Extract the [x, y] coordinate from the center of the cell holding the provided text.  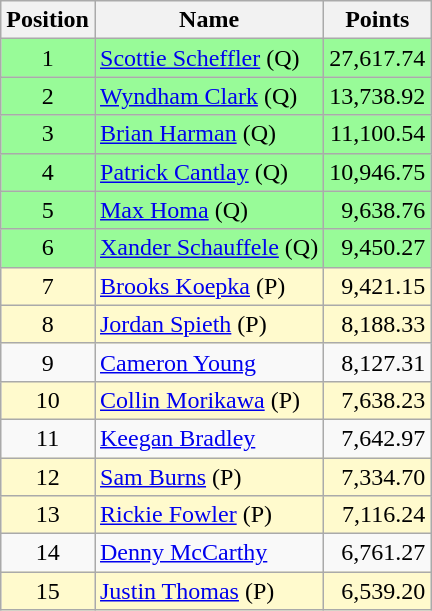
6 [48, 248]
7,334.70 [378, 477]
9,638.76 [378, 210]
9 [48, 362]
8,127.31 [378, 362]
Patrick Cantlay (Q) [208, 172]
13 [48, 515]
6,761.27 [378, 553]
6,539.20 [378, 591]
3 [48, 134]
9,421.15 [378, 286]
14 [48, 553]
7,116.24 [378, 515]
11,100.54 [378, 134]
Jordan Spieth (P) [208, 324]
Name [208, 20]
9,450.27 [378, 248]
12 [48, 477]
Max Homa (Q) [208, 210]
Justin Thomas (P) [208, 591]
Keegan Bradley [208, 438]
8,188.33 [378, 324]
10 [48, 400]
7,638.23 [378, 400]
Collin Morikawa (P) [208, 400]
11 [48, 438]
10,946.75 [378, 172]
Sam Burns (P) [208, 477]
Scottie Scheffler (Q) [208, 58]
Cameron Young [208, 362]
Brooks Koepka (P) [208, 286]
15 [48, 591]
Denny McCarthy [208, 553]
Rickie Fowler (P) [208, 515]
Wyndham Clark (Q) [208, 96]
7,642.97 [378, 438]
8 [48, 324]
4 [48, 172]
Points [378, 20]
Xander Schauffele (Q) [208, 248]
5 [48, 210]
27,617.74 [378, 58]
7 [48, 286]
1 [48, 58]
Brian Harman (Q) [208, 134]
Position [48, 20]
2 [48, 96]
13,738.92 [378, 96]
